Pinpoint the cell where the given text exists, returning its [X, Y] midpoint coordinate. 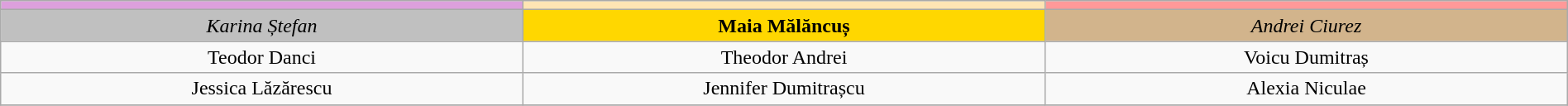
Alexia Niculae [1307, 89]
Theodor Andrei [784, 57]
Voicu Dumitraș [1307, 57]
Teodor Danci [262, 57]
Jessica Lăzărescu [262, 89]
Jennifer Dumitrașcu [784, 89]
Andrei Ciurez [1307, 26]
Maia Mălăncuș [784, 26]
Karina Ștefan [262, 26]
